For the text-containing cell, return its midpoint in (x, y) coordinate format. 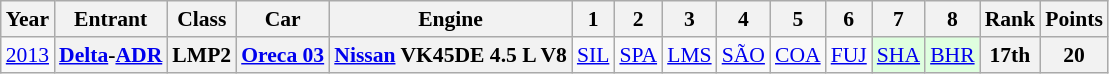
Nissan VK45DE 4.5 L V8 (450, 55)
Car (282, 19)
FUJ (849, 55)
Rank (1010, 19)
LMS (690, 55)
20 (1074, 55)
COA (798, 55)
SÃO (744, 55)
LMP2 (202, 55)
Oreca 03 (282, 55)
7 (898, 19)
Entrant (110, 19)
2013 (28, 55)
Points (1074, 19)
1 (594, 19)
17th (1010, 55)
5 (798, 19)
Delta-ADR (110, 55)
Engine (450, 19)
2 (638, 19)
6 (849, 19)
SHA (898, 55)
3 (690, 19)
Year (28, 19)
SIL (594, 55)
8 (952, 19)
BHR (952, 55)
4 (744, 19)
Class (202, 19)
SPA (638, 55)
